Detect which cell encompasses the target text, then output its [x, y] center coordinate. 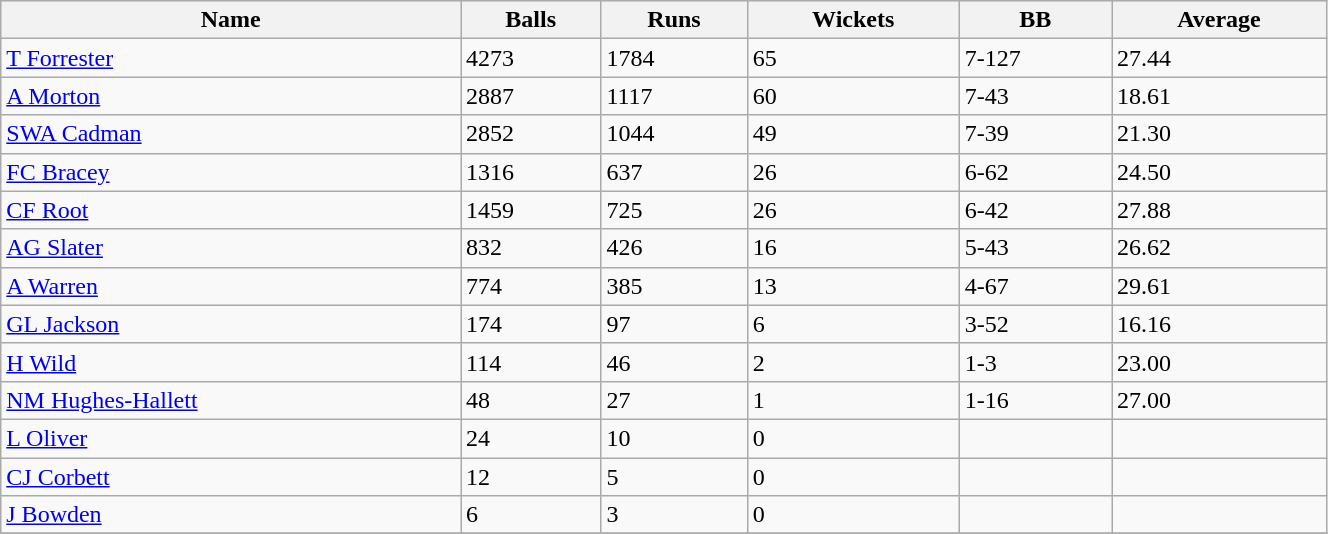
CF Root [231, 210]
1 [853, 400]
SWA Cadman [231, 134]
FC Bracey [231, 172]
13 [853, 286]
GL Jackson [231, 324]
3 [674, 515]
NM Hughes-Hallett [231, 400]
114 [531, 362]
Name [231, 20]
24 [531, 438]
2852 [531, 134]
1-16 [1035, 400]
Runs [674, 20]
7-39 [1035, 134]
97 [674, 324]
AG Slater [231, 248]
27.88 [1220, 210]
174 [531, 324]
4273 [531, 58]
Balls [531, 20]
BB [1035, 20]
3-52 [1035, 324]
24.50 [1220, 172]
Average [1220, 20]
Wickets [853, 20]
2887 [531, 96]
12 [531, 477]
60 [853, 96]
46 [674, 362]
725 [674, 210]
832 [531, 248]
21.30 [1220, 134]
1117 [674, 96]
L Oliver [231, 438]
6-62 [1035, 172]
A Morton [231, 96]
10 [674, 438]
T Forrester [231, 58]
1044 [674, 134]
1-3 [1035, 362]
2 [853, 362]
27.00 [1220, 400]
385 [674, 286]
1316 [531, 172]
J Bowden [231, 515]
4-67 [1035, 286]
5 [674, 477]
H Wild [231, 362]
1459 [531, 210]
65 [853, 58]
774 [531, 286]
18.61 [1220, 96]
16.16 [1220, 324]
5-43 [1035, 248]
CJ Corbett [231, 477]
426 [674, 248]
29.61 [1220, 286]
48 [531, 400]
16 [853, 248]
26.62 [1220, 248]
49 [853, 134]
7-43 [1035, 96]
7-127 [1035, 58]
6-42 [1035, 210]
27 [674, 400]
23.00 [1220, 362]
637 [674, 172]
A Warren [231, 286]
27.44 [1220, 58]
1784 [674, 58]
